Extract the (x, y) coordinate from the center of the cell holding the provided text.  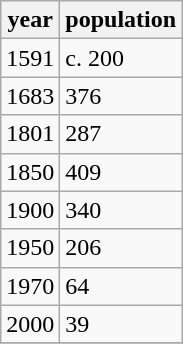
1683 (30, 96)
64 (121, 286)
1801 (30, 134)
1850 (30, 172)
1900 (30, 210)
1950 (30, 248)
340 (121, 210)
population (121, 20)
376 (121, 96)
2000 (30, 324)
c. 200 (121, 58)
206 (121, 248)
year (30, 20)
409 (121, 172)
1591 (30, 58)
39 (121, 324)
287 (121, 134)
1970 (30, 286)
